From the cell containing the given text, extract its center point as (x, y) coordinate. 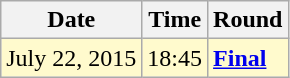
18:45 (175, 58)
July 22, 2015 (72, 58)
Time (175, 20)
Date (72, 20)
Round (248, 20)
Final (248, 58)
